Return the [X, Y] coordinate for the center point of the cell that contains the specified text.  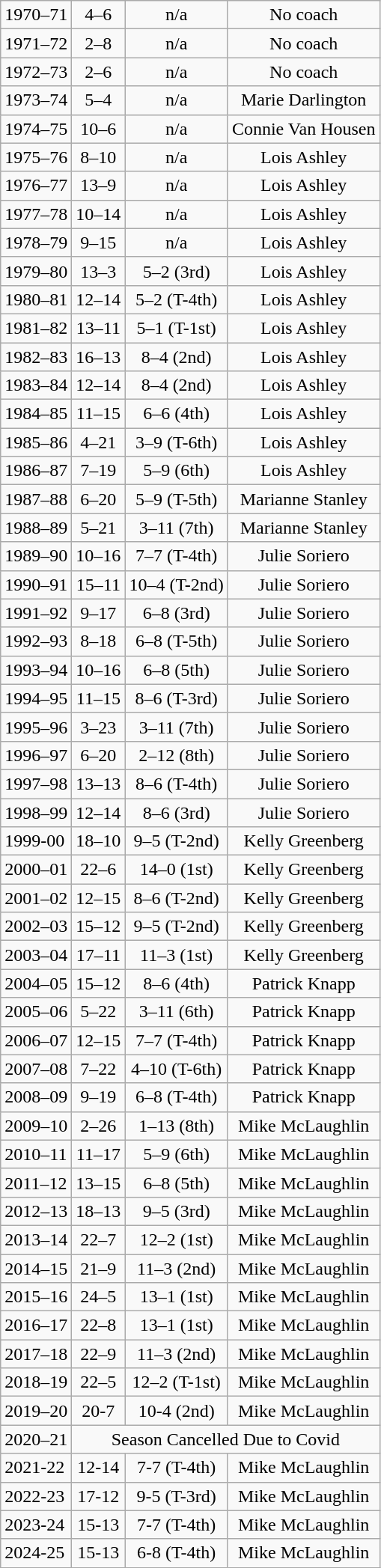
6–8 (T-5th) [177, 641]
8–6 (3rd) [177, 812]
5–2 (T-4th) [177, 299]
1995–96 [36, 727]
9–5 (3rd) [177, 1211]
1990–91 [36, 585]
2021-22 [36, 1468]
7–19 [99, 471]
16–13 [99, 357]
2003–04 [36, 955]
1991–92 [36, 613]
Season Cancelled Due to Covid [226, 1439]
10–4 (T-2nd) [177, 585]
5–9 (T-5th) [177, 499]
1975–76 [36, 157]
1983–84 [36, 385]
2–6 [99, 72]
1988–89 [36, 528]
1977–78 [36, 214]
11–3 (1st) [177, 955]
5–2 (3rd) [177, 271]
1987–88 [36, 499]
1981–82 [36, 328]
1994–95 [36, 698]
2–26 [99, 1126]
2013–14 [36, 1239]
6–6 (4th) [177, 414]
1978–79 [36, 242]
1999-00 [36, 841]
20-7 [99, 1411]
2009–10 [36, 1126]
Marie Darlington [304, 100]
13–9 [99, 186]
1997–98 [36, 784]
2005–06 [36, 1012]
22–5 [99, 1382]
2022-23 [36, 1496]
2008–09 [36, 1097]
2018–19 [36, 1382]
15–11 [99, 585]
8–18 [99, 641]
2010–11 [36, 1154]
14–0 (1st) [177, 870]
1974–75 [36, 129]
22–8 [99, 1326]
11–17 [99, 1154]
2004–05 [36, 983]
6–8 (T-4th) [177, 1097]
5–1 (T-1st) [177, 328]
2019–20 [36, 1411]
2016–17 [36, 1326]
3–23 [99, 727]
22–9 [99, 1354]
1989–90 [36, 556]
2017–18 [36, 1354]
4–10 (T-6th) [177, 1069]
3–9 (T-6th) [177, 442]
2012–13 [36, 1211]
1976–77 [36, 186]
5–21 [99, 528]
13–13 [99, 784]
1984–85 [36, 414]
7–22 [99, 1069]
2–12 (8th) [177, 755]
2023-24 [36, 1525]
21–9 [99, 1269]
1992–93 [36, 641]
2002–03 [36, 927]
8–10 [99, 157]
24–5 [99, 1297]
1986–87 [36, 471]
13–11 [99, 328]
1979–80 [36, 271]
18–10 [99, 841]
2007–08 [36, 1069]
9–17 [99, 613]
Connie Van Housen [304, 129]
5–4 [99, 100]
1982–83 [36, 357]
12–2 (T-1st) [177, 1382]
2014–15 [36, 1269]
8–6 (T-3rd) [177, 698]
1996–97 [36, 755]
10–14 [99, 214]
6-8 (T-4th) [177, 1553]
2015–16 [36, 1297]
8–6 (T-4th) [177, 784]
3–11 (6th) [177, 1012]
4–21 [99, 442]
22–7 [99, 1239]
10-4 (2nd) [177, 1411]
10–6 [99, 129]
2000–01 [36, 870]
1–13 (8th) [177, 1126]
9–15 [99, 242]
1971–72 [36, 43]
17–11 [99, 955]
1973–74 [36, 100]
5–22 [99, 1012]
8–6 (T-2nd) [177, 898]
9-5 (T-3rd) [177, 1496]
2024-25 [36, 1553]
17-12 [99, 1496]
1972–73 [36, 72]
2006–07 [36, 1040]
6–8 (3rd) [177, 613]
1998–99 [36, 812]
1980–81 [36, 299]
2020–21 [36, 1439]
12–2 (1st) [177, 1239]
2001–02 [36, 898]
13–3 [99, 271]
9–19 [99, 1097]
2011–12 [36, 1183]
4–6 [99, 15]
12-14 [99, 1468]
1970–71 [36, 15]
22–6 [99, 870]
8–6 (4th) [177, 983]
1993–94 [36, 670]
2–8 [99, 43]
18–13 [99, 1211]
13–15 [99, 1183]
1985–86 [36, 442]
